Output the [X, Y] coordinate of the center of the cell containing the given text.  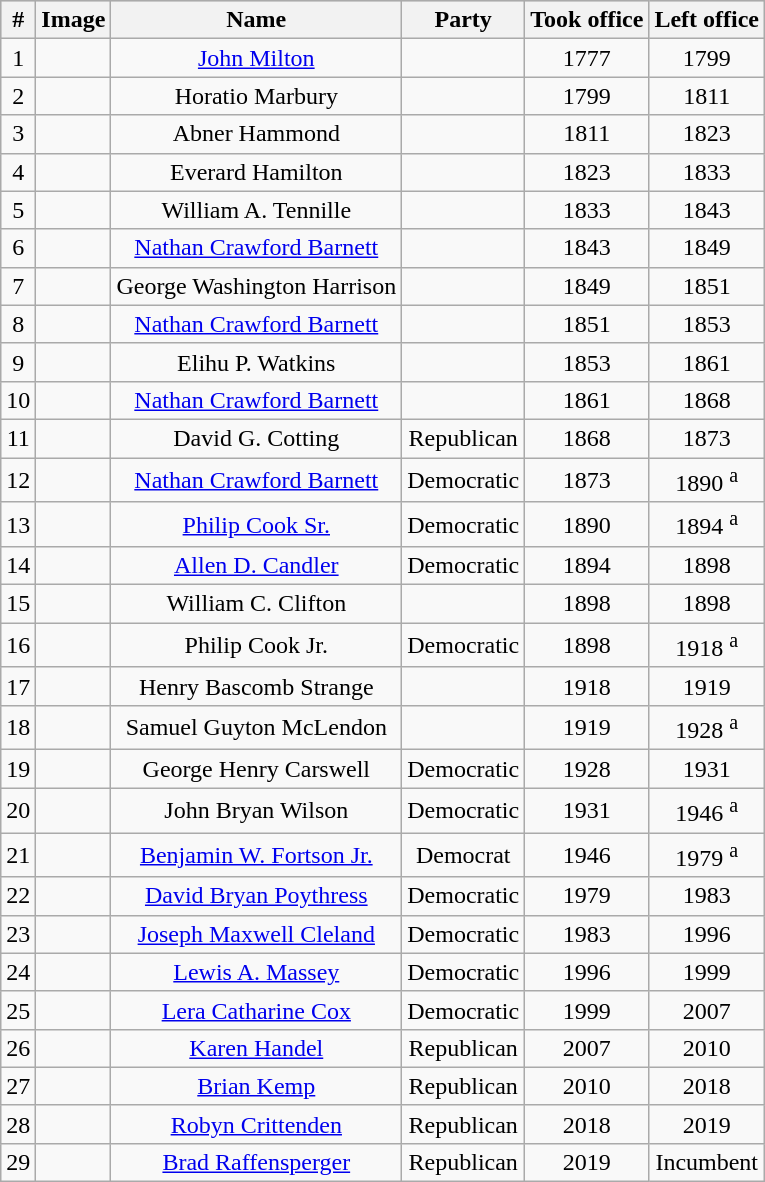
Robyn Crittenden [256, 1124]
Karen Handel [256, 1048]
14 [18, 566]
12 [18, 480]
Took office [587, 20]
John Milton [256, 58]
Party [464, 20]
16 [18, 646]
Lera Catharine Cox [256, 1010]
Abner Hammond [256, 134]
John Bryan Wilson [256, 810]
6 [18, 248]
1777 [587, 58]
27 [18, 1086]
1894 [587, 566]
Elihu P. Watkins [256, 362]
Philip Cook Jr. [256, 646]
Brian Kemp [256, 1086]
David G. Cotting [256, 438]
1946 [587, 856]
22 [18, 896]
1 [18, 58]
Benjamin W. Fortson Jr. [256, 856]
1946 a [707, 810]
13 [18, 524]
1918 a [707, 646]
4 [18, 172]
Allen D. Candler [256, 566]
19 [18, 769]
28 [18, 1124]
Left office [707, 20]
20 [18, 810]
Everard Hamilton [256, 172]
Democrat [464, 856]
Philip Cook Sr. [256, 524]
1918 [587, 686]
5 [18, 210]
17 [18, 686]
18 [18, 728]
George Henry Carswell [256, 769]
David Bryan Poythress [256, 896]
26 [18, 1048]
1979 [587, 896]
1894 a [707, 524]
15 [18, 604]
Image [74, 20]
2 [18, 96]
Brad Raffensperger [256, 1163]
Samuel Guyton McLendon [256, 728]
8 [18, 324]
7 [18, 286]
11 [18, 438]
Incumbent [707, 1163]
Horatio Marbury [256, 96]
23 [18, 934]
Lewis A. Massey [256, 972]
29 [18, 1163]
1890 a [707, 480]
24 [18, 972]
1890 [587, 524]
William A. Tennille [256, 210]
10 [18, 400]
1928 a [707, 728]
Name [256, 20]
George Washington Harrison [256, 286]
1928 [587, 769]
25 [18, 1010]
1979 a [707, 856]
# [18, 20]
9 [18, 362]
Henry Bascomb Strange [256, 686]
William C. Clifton [256, 604]
Joseph Maxwell Cleland [256, 934]
21 [18, 856]
3 [18, 134]
